Determine the [X, Y] coordinate at the center of the cell enclosing the given text.  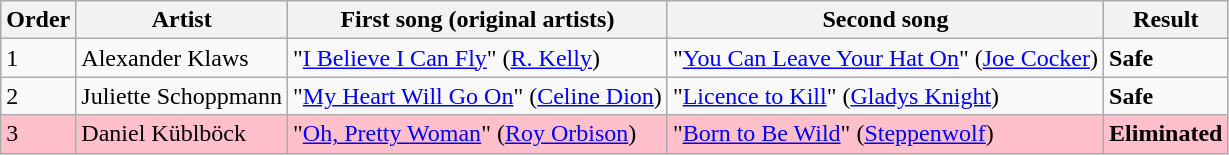
Eliminated [1166, 134]
1 [38, 58]
3 [38, 134]
"You Can Leave Your Hat On" (Joe Cocker) [885, 58]
"I Believe I Can Fly" (R. Kelly) [478, 58]
Alexander Klaws [182, 58]
2 [38, 96]
Artist [182, 20]
Order [38, 20]
"Oh, Pretty Woman" (Roy Orbison) [478, 134]
"Licence to Kill" (Gladys Knight) [885, 96]
Juliette Schoppmann [182, 96]
Result [1166, 20]
Daniel Küblböck [182, 134]
Second song [885, 20]
First song (original artists) [478, 20]
"Born to Be Wild" (Steppenwolf) [885, 134]
"My Heart Will Go On" (Celine Dion) [478, 96]
